Return the (X, Y) coordinate for the center point of the cell that contains the specified text.  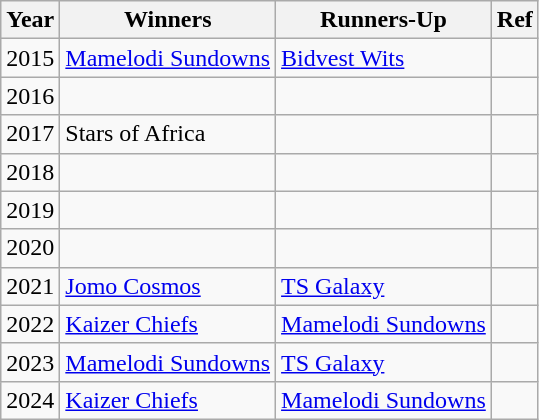
Year (30, 20)
Bidvest Wits (384, 58)
2021 (30, 286)
2023 (30, 362)
2016 (30, 96)
2015 (30, 58)
2019 (30, 210)
2020 (30, 248)
2017 (30, 134)
Ref (514, 20)
2024 (30, 400)
2018 (30, 172)
Winners (168, 20)
Stars of Africa (168, 134)
Runners-Up (384, 20)
2022 (30, 324)
Jomo Cosmos (168, 286)
